For the text-containing cell, return its midpoint in [X, Y] coordinate format. 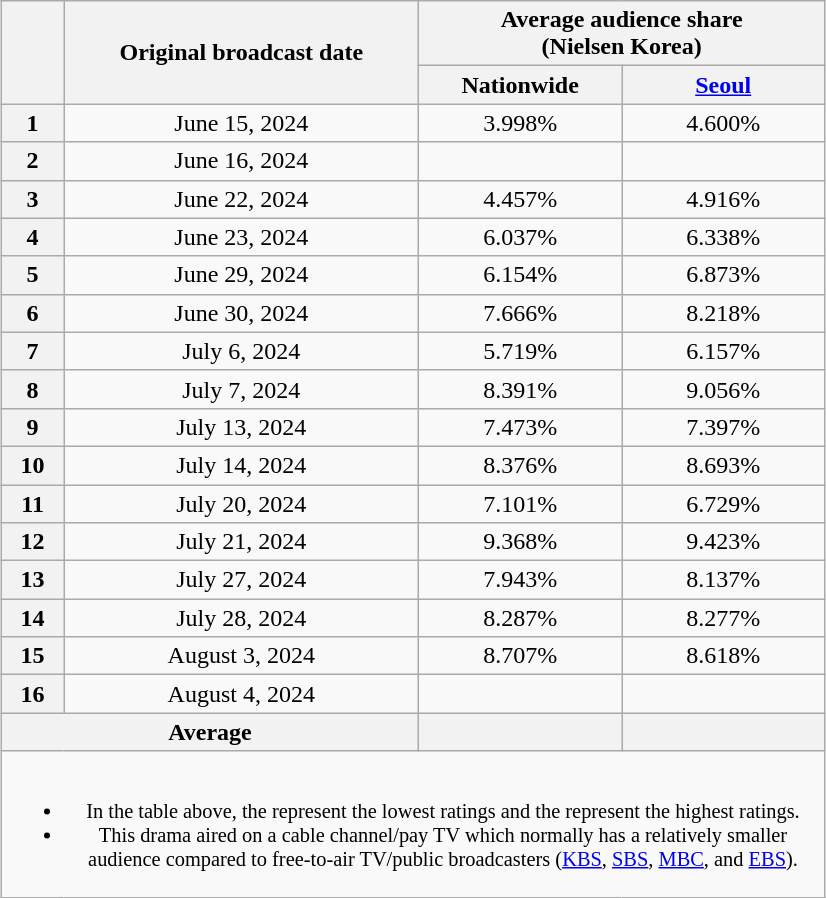
2 [32, 161]
15 [32, 656]
6.873% [724, 275]
11 [32, 503]
July 21, 2024 [242, 542]
June 23, 2024 [242, 237]
June 15, 2024 [242, 123]
12 [32, 542]
13 [32, 580]
July 14, 2024 [242, 465]
8.391% [520, 389]
5 [32, 275]
4.457% [520, 199]
8.218% [724, 313]
8.277% [724, 618]
June 29, 2024 [242, 275]
8.376% [520, 465]
8 [32, 389]
August 4, 2024 [242, 694]
8.287% [520, 618]
July 6, 2024 [242, 351]
16 [32, 694]
4.600% [724, 123]
8.137% [724, 580]
14 [32, 618]
Original broadcast date [242, 52]
7.397% [724, 427]
10 [32, 465]
4 [32, 237]
6.157% [724, 351]
August 3, 2024 [242, 656]
Nationwide [520, 85]
6.037% [520, 237]
7.666% [520, 313]
July 20, 2024 [242, 503]
6.338% [724, 237]
June 30, 2024 [242, 313]
Seoul [724, 85]
9.423% [724, 542]
7.943% [520, 580]
3 [32, 199]
9.368% [520, 542]
7 [32, 351]
9 [32, 427]
June 16, 2024 [242, 161]
6 [32, 313]
July 27, 2024 [242, 580]
1 [32, 123]
June 22, 2024 [242, 199]
4.916% [724, 199]
Average audience share(Nielsen Korea) [622, 34]
Average [210, 732]
July 7, 2024 [242, 389]
6.729% [724, 503]
July 13, 2024 [242, 427]
3.998% [520, 123]
8.707% [520, 656]
8.693% [724, 465]
July 28, 2024 [242, 618]
9.056% [724, 389]
7.101% [520, 503]
5.719% [520, 351]
6.154% [520, 275]
8.618% [724, 656]
7.473% [520, 427]
